From the cell containing the given text, extract its center point as (x, y) coordinate. 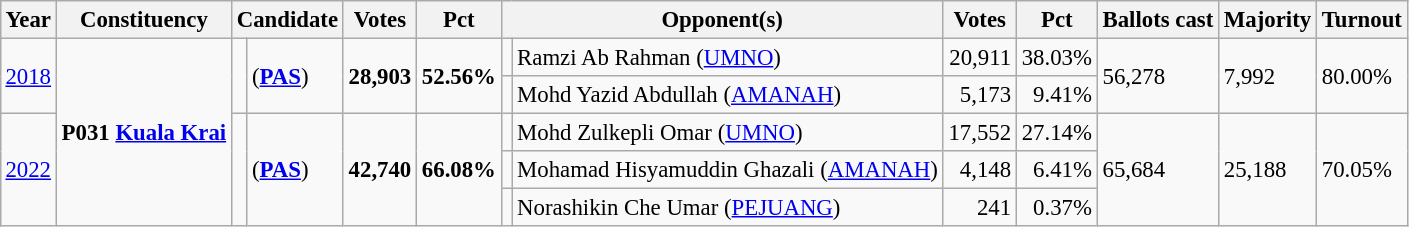
P031 Kuala Krai (144, 132)
56,278 (1158, 76)
38.03% (1056, 57)
2018 (28, 76)
Norashikin Che Umar (PEJUANG) (728, 208)
Year (28, 20)
28,903 (380, 76)
52.56% (460, 76)
80.00% (1362, 76)
Ballots cast (1158, 20)
Mohd Zulkepli Omar (UMNO) (728, 133)
Majority (1268, 20)
241 (980, 208)
Turnout (1362, 20)
25,188 (1268, 170)
66.08% (460, 170)
Ramzi Ab Rahman (UMNO) (728, 57)
4,148 (980, 170)
5,173 (980, 95)
Candidate (287, 20)
Constituency (144, 20)
Opponent(s) (722, 20)
17,552 (980, 133)
2022 (28, 170)
65,684 (1158, 170)
0.37% (1056, 208)
Mohamad Hisyamuddin Ghazali (AMANAH) (728, 170)
6.41% (1056, 170)
7,992 (1268, 76)
Mohd Yazid Abdullah (AMANAH) (728, 95)
42,740 (380, 170)
27.14% (1056, 133)
20,911 (980, 57)
9.41% (1056, 95)
70.05% (1362, 170)
